Capture the cell that displays the provided text and extract its (x, y) central coordinate. 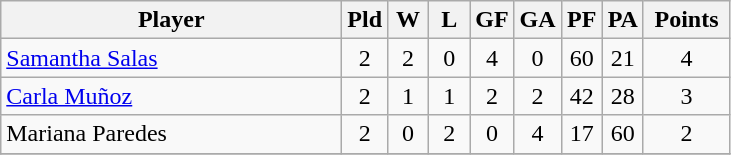
L (450, 20)
28 (622, 96)
GF (492, 20)
Points (686, 20)
W (408, 20)
PF (582, 20)
42 (582, 96)
Carla Muñoz (172, 96)
Samantha Salas (172, 58)
Mariana Paredes (172, 134)
21 (622, 58)
PA (622, 20)
17 (582, 134)
Pld (365, 20)
3 (686, 96)
GA (538, 20)
Player (172, 20)
